Capture the cell that displays the provided text and extract its [x, y] central coordinate. 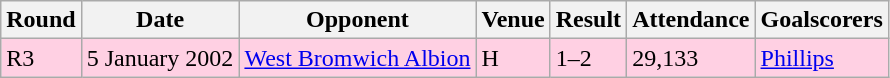
Goalscorers [822, 20]
Venue [513, 20]
H [513, 58]
Date [160, 20]
Phillips [822, 58]
1–2 [588, 58]
5 January 2002 [160, 58]
Opponent [358, 20]
Result [588, 20]
29,133 [691, 58]
R3 [41, 58]
Round [41, 20]
Attendance [691, 20]
West Bromwich Albion [358, 58]
